Capture the cell that displays the provided text and extract its [x, y] central coordinate. 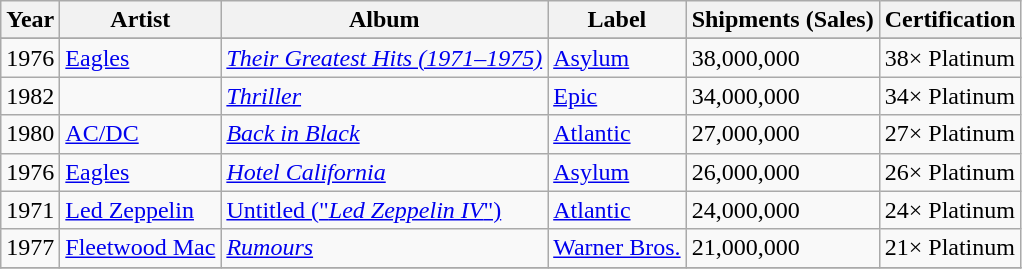
Led Zeppelin [140, 210]
34× Platinum [950, 96]
Certification [950, 20]
26,000,000 [782, 172]
Year [30, 20]
Hotel California [384, 172]
38× Platinum [950, 58]
24× Platinum [950, 210]
Shipments (Sales) [782, 20]
Thriller [384, 96]
21,000,000 [782, 248]
Warner Bros. [617, 248]
21× Platinum [950, 248]
Label [617, 20]
24,000,000 [782, 210]
26× Platinum [950, 172]
AC/DC [140, 134]
Artist [140, 20]
1982 [30, 96]
38,000,000 [782, 58]
Back in Black [384, 134]
Rumours [384, 248]
Epic [617, 96]
Their Greatest Hits (1971–1975) [384, 58]
Untitled ("Led Zeppelin IV") [384, 210]
1980 [30, 134]
34,000,000 [782, 96]
Fleetwood Mac [140, 248]
Album [384, 20]
27× Platinum [950, 134]
1971 [30, 210]
27,000,000 [782, 134]
1977 [30, 248]
